Find where the given text appears and provide that cell's center as (x, y) coordinate. 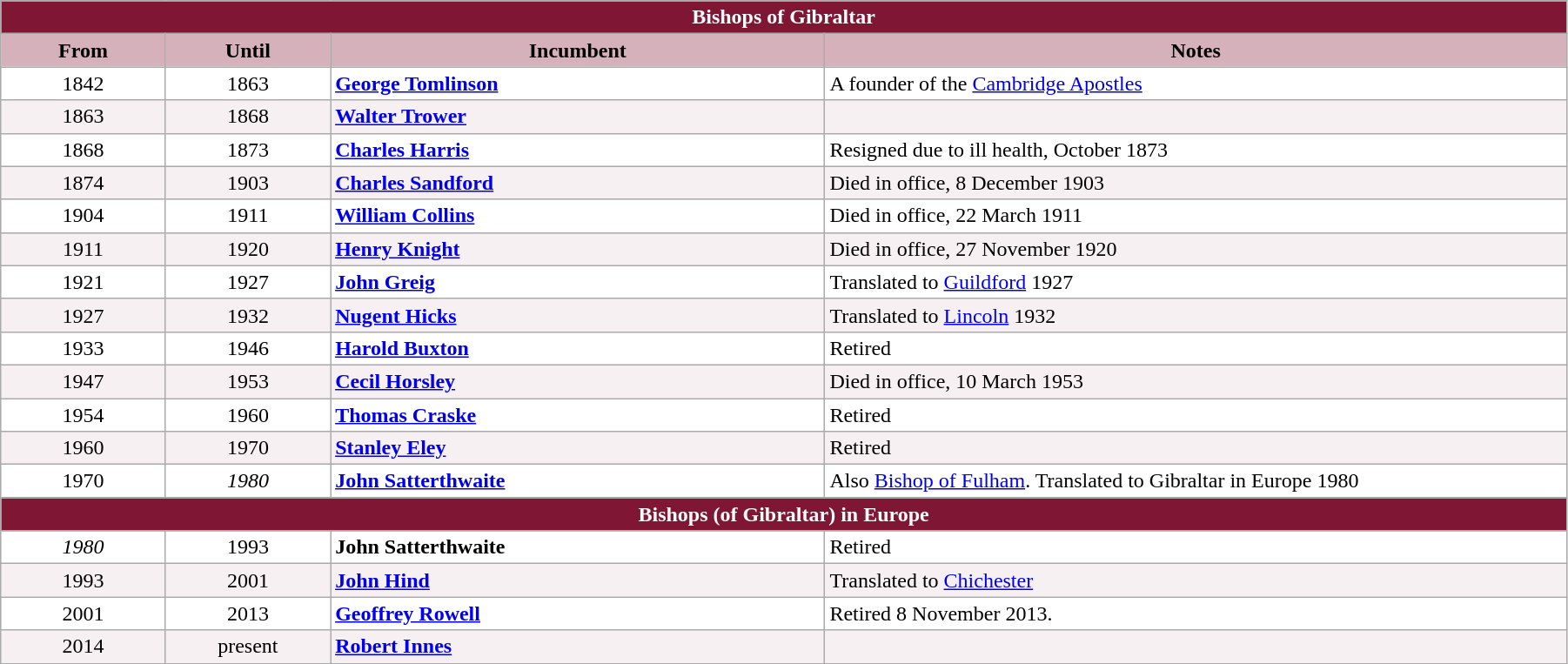
From (84, 50)
1953 (247, 381)
Translated to Chichester (1196, 580)
Nugent Hicks (578, 315)
1933 (84, 348)
Geoffrey Rowell (578, 614)
Incumbent (578, 50)
1904 (84, 216)
1873 (247, 150)
Translated to Lincoln 1932 (1196, 315)
1947 (84, 381)
George Tomlinson (578, 84)
Died in office, 22 March 1911 (1196, 216)
John Greig (578, 282)
Charles Harris (578, 150)
Cecil Horsley (578, 381)
1921 (84, 282)
Walter Trower (578, 117)
Thomas Craske (578, 415)
Notes (1196, 50)
Robert Innes (578, 647)
1842 (84, 84)
1932 (247, 315)
Retired 8 November 2013. (1196, 614)
Translated to Guildford 1927 (1196, 282)
1920 (247, 249)
1946 (247, 348)
Harold Buxton (578, 348)
1954 (84, 415)
Also Bishop of Fulham. Translated to Gibraltar in Europe 1980 (1196, 481)
2014 (84, 647)
Died in office, 27 November 1920 (1196, 249)
2013 (247, 614)
Died in office, 10 March 1953 (1196, 381)
Until (247, 50)
Bishops (of Gibraltar) in Europe (784, 514)
Henry Knight (578, 249)
William Collins (578, 216)
A founder of the Cambridge Apostles (1196, 84)
1903 (247, 183)
John Hind (578, 580)
Bishops of Gibraltar (784, 17)
Died in office, 8 December 1903 (1196, 183)
present (247, 647)
1874 (84, 183)
Resigned due to ill health, October 1873 (1196, 150)
Charles Sandford (578, 183)
Stanley Eley (578, 448)
